Find where the given text appears and provide that cell's center as (x, y) coordinate. 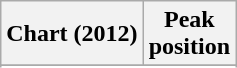
Peakposition (189, 34)
Chart (2012) (72, 34)
